Search for the cell housing the specified text and yield its (x, y) center coordinate. 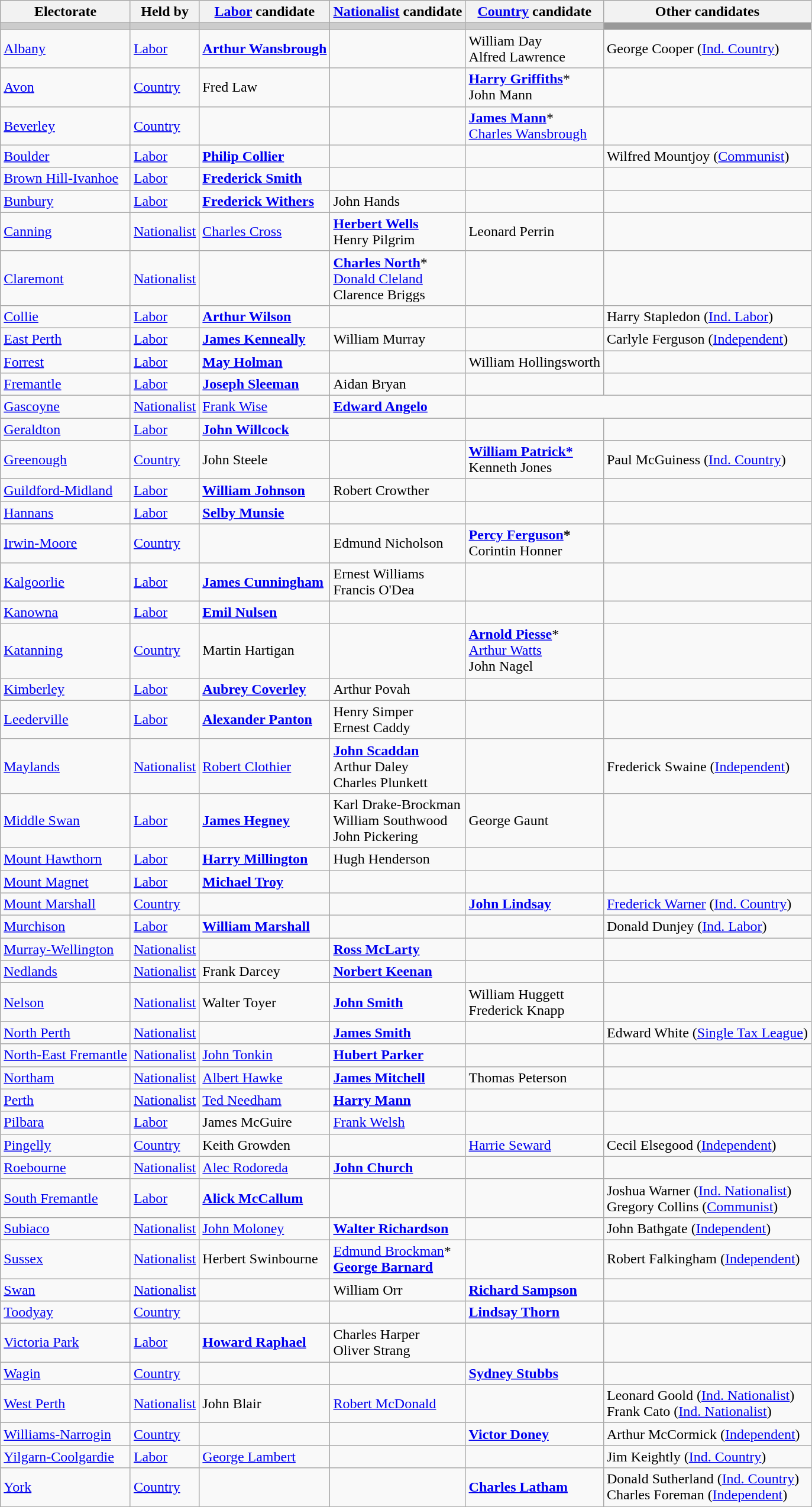
South Fremantle (66, 1198)
May Holman (265, 361)
Geraldton (66, 429)
Gascoyne (66, 407)
Hannans (66, 513)
James Kenneally (265, 339)
Leonard Goold (Ind. Nationalist) Frank Cato (Ind. Nationalist) (707, 1404)
Claremont (66, 278)
Yilgarn-Coolgardie (66, 1457)
William Day Alfred Lawrence (535, 48)
Victoria Park (66, 1343)
Hubert Parker (397, 1055)
Fremantle (66, 384)
John Willcock (265, 429)
Philip Collier (265, 156)
Frank Wise (265, 407)
Arnold Piesse* Arthur Watts John Nagel (535, 651)
Kalgoorlie (66, 582)
Mount Hawthorn (66, 859)
Toodyay (66, 1312)
Sydney Stubbs (535, 1373)
Henry Simper Ernest Caddy (397, 719)
Ross McLarty (397, 949)
Selby Munsie (265, 513)
John Moloney (265, 1228)
Frank Welsh (397, 1123)
Aubrey Coverley (265, 689)
Sussex (66, 1259)
Norbert Keenan (397, 972)
Joseph Sleeman (265, 384)
Carlyle Ferguson (Independent) (707, 339)
John Church (397, 1168)
Charles Latham (535, 1487)
Pingelly (66, 1145)
Brown Hill-Ivanhoe (66, 179)
Greenough (66, 460)
Jim Keightly (Ind. Country) (707, 1457)
George Cooper (Ind. Country) (707, 48)
Other candidates (707, 12)
Roebourne (66, 1168)
Keith Growden (265, 1145)
William Johnson (265, 490)
James Mitchell (397, 1078)
Alick McCallum (265, 1198)
John Lindsay (535, 904)
Mount Marshall (66, 904)
William Marshall (265, 927)
Harry Stapledon (Ind. Labor) (707, 316)
Avon (66, 88)
Edward Angelo (397, 407)
Arthur Wansbrough (265, 48)
Murchison (66, 927)
William Huggett Frederick Knapp (535, 1002)
Subiaco (66, 1228)
North Perth (66, 1033)
Forrest (66, 361)
Walter Toyer (265, 1002)
Kanowna (66, 612)
Thomas Peterson (535, 1078)
Bunbury (66, 201)
Nelson (66, 1002)
Maylands (66, 766)
Katanning (66, 651)
Canning (66, 232)
Joshua Warner (Ind. Nationalist) Gregory Collins (Communist) (707, 1198)
Kimberley (66, 689)
Wilfred Mountjoy (Communist) (707, 156)
Ernest Williams Francis O'Dea (397, 582)
Arthur Wilson (265, 316)
Williams-Narrogin (66, 1434)
Robert Crowther (397, 490)
Richard Sampson (535, 1290)
Aidan Bryan (397, 384)
Charles North* Donald Cleland Clarence Briggs (397, 278)
Albert Hawke (265, 1078)
John Tonkin (265, 1055)
William Orr (397, 1290)
West Perth (66, 1404)
Irwin-Moore (66, 543)
Pilbara (66, 1123)
Robert McDonald (397, 1404)
Herbert Swinbourne (265, 1259)
Alexander Panton (265, 719)
Edmund Nicholson (397, 543)
George Gaunt (535, 820)
Percy Ferguson* Corintin Honner (535, 543)
John Bathgate (Independent) (707, 1228)
Mount Magnet (66, 882)
Emil Nulsen (265, 612)
Murray-Wellington (66, 949)
Donald Dunjey (Ind. Labor) (707, 927)
Arthur McCormick (Independent) (707, 1434)
Nedlands (66, 972)
George Lambert (265, 1457)
Boulder (66, 156)
Frederick Warner (Ind. Country) (707, 904)
Middle Swan (66, 820)
Paul McGuiness (Ind. Country) (707, 460)
Ted Needham (265, 1100)
William Hollingsworth (535, 361)
Harrie Seward (535, 1145)
Frank Darcey (265, 972)
Wagin (66, 1373)
Alec Rodoreda (265, 1168)
Howard Raphael (265, 1343)
Walter Richardson (397, 1228)
Northam (66, 1078)
Beverley (66, 125)
Country candidate (535, 12)
Guildford-Midland (66, 490)
Arthur Povah (397, 689)
Karl Drake-Brockman William Southwood John Pickering (397, 820)
Frederick Withers (265, 201)
John Steele (265, 460)
Edmund Brockman* George Barnard (397, 1259)
Frederick Swaine (Independent) (707, 766)
Perth (66, 1100)
Cecil Elsegood (Independent) (707, 1145)
James Mann* Charles Wansbrough (535, 125)
Harry Mann (397, 1100)
William Murray (397, 339)
Swan (66, 1290)
Nationalist candidate (397, 12)
Michael Troy (265, 882)
John Scaddan Arthur Daley Charles Plunkett (397, 766)
Held by (164, 12)
Leederville (66, 719)
Robert Falkingham (Independent) (707, 1259)
Harry Griffiths* John Mann (535, 88)
Frederick Smith (265, 179)
Martin Hartigan (265, 651)
Leonard Perrin (535, 232)
Robert Clothier (265, 766)
Fred Law (265, 88)
Edward White (Single Tax League) (707, 1033)
York (66, 1487)
John Blair (265, 1404)
James Cunningham (265, 582)
John Smith (397, 1002)
Charles Cross (265, 232)
James McGuire (265, 1123)
Lindsay Thorn (535, 1312)
James Hegney (265, 820)
Labor candidate (265, 12)
Donald Sutherland (Ind. Country) Charles Foreman (Independent) (707, 1487)
Harry Millington (265, 859)
Herbert Wells Henry Pilgrim (397, 232)
East Perth (66, 339)
Electorate (66, 12)
John Hands (397, 201)
North-East Fremantle (66, 1055)
Collie (66, 316)
William Patrick* Kenneth Jones (535, 460)
James Smith (397, 1033)
Albany (66, 48)
Victor Doney (535, 1434)
Hugh Henderson (397, 859)
Charles Harper Oliver Strang (397, 1343)
